Find where the given text appears and provide that cell's center as [x, y] coordinate. 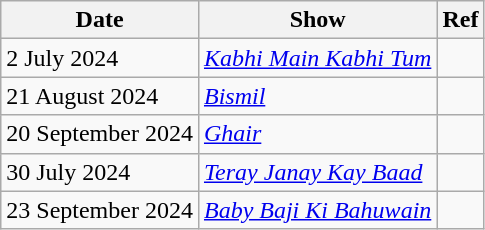
Baby Baji Ki Bahuwain [317, 210]
Teray Janay Kay Baad [317, 172]
Show [317, 20]
Ref [460, 20]
20 September 2024 [100, 134]
30 July 2024 [100, 172]
Ghair [317, 134]
Kabhi Main Kabhi Tum [317, 58]
2 July 2024 [100, 58]
23 September 2024 [100, 210]
21 August 2024 [100, 96]
Date [100, 20]
Bismil [317, 96]
